Search for the cell housing the specified text and yield its [x, y] center coordinate. 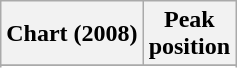
Chart (2008) [72, 34]
Peakposition [189, 34]
